Find where the given text appears and provide that cell's center as [X, Y] coordinate. 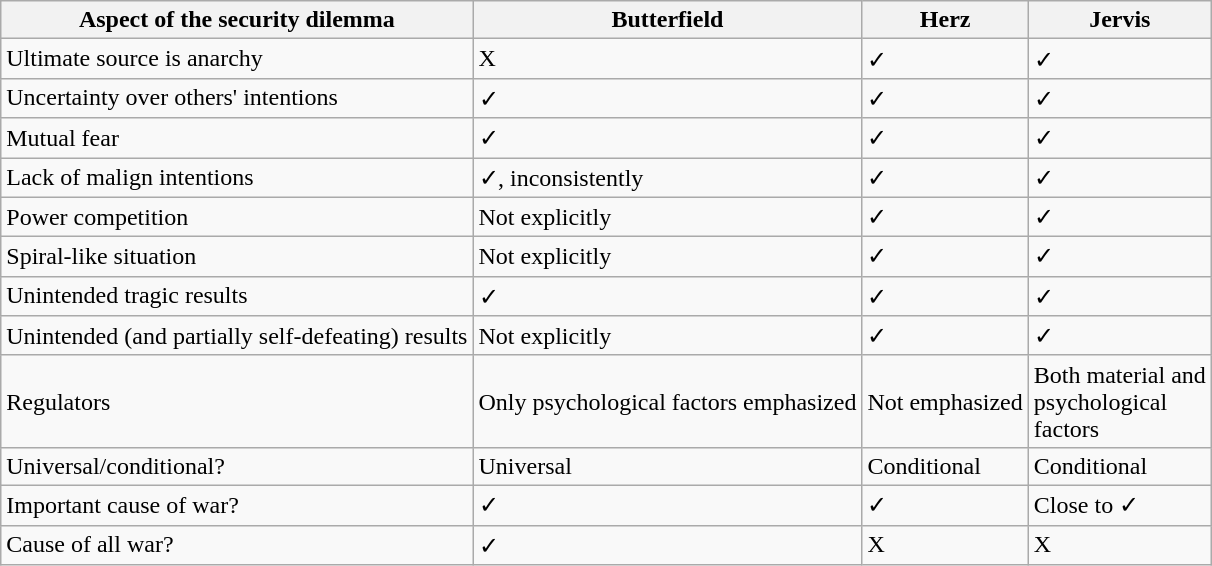
Aspect of the security dilemma [237, 20]
Universal/conditional? [237, 466]
Uncertainty over others' intentions [237, 98]
Only psychological factors emphasized [668, 401]
Mutual fear [237, 138]
Butterfield [668, 20]
Cause of all war? [237, 545]
Unintended (and partially self-defeating) results [237, 336]
Regulators [237, 401]
Herz [945, 20]
Universal [668, 466]
✓, inconsistently [668, 178]
Jervis [1120, 20]
Not emphasized [945, 401]
Important cause of war? [237, 505]
Unintended tragic results [237, 296]
Both material andpsychologicalfactors [1120, 401]
Ultimate source is anarchy [237, 59]
Close to ✓ [1120, 505]
Spiral-like situation [237, 257]
Power competition [237, 217]
Lack of malign intentions [237, 178]
